Scan for the cell matching the given text and deliver its (X, Y) coordinate at center. 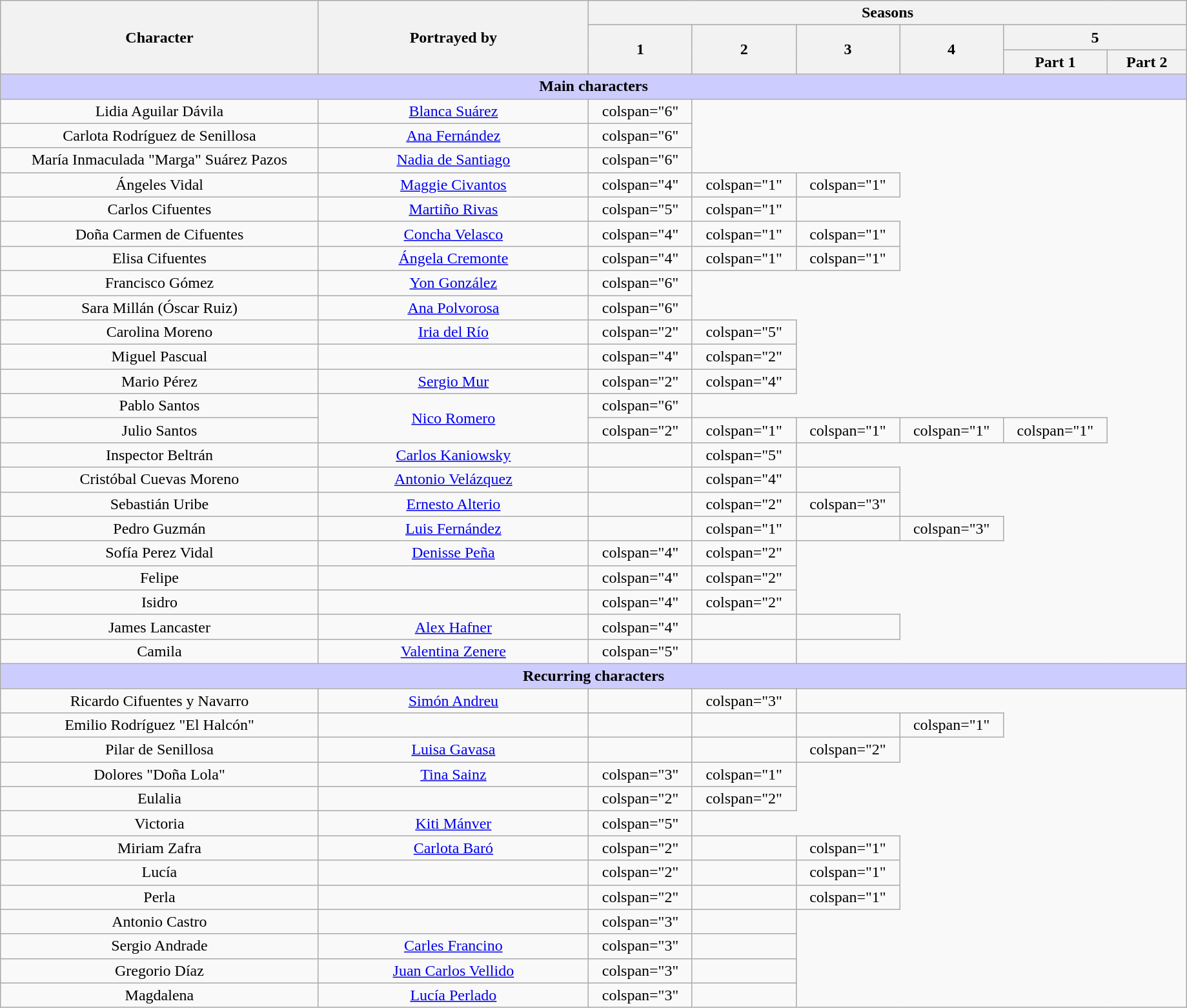
Cristóbal Cuevas Moreno (159, 479)
Pedro Guzmán (159, 529)
Denisse Peña (453, 553)
1 (640, 50)
Mario Pérez (159, 381)
Carolina Moreno (159, 332)
Eulalia (159, 799)
Lidia Aguilar Dávila (159, 111)
Dolores "Doña Lola" (159, 774)
Pablo Santos (159, 406)
Carlos Kaniowsky (453, 455)
Sergio Mur (453, 381)
Antonio Velázquez (453, 479)
Yon González (453, 283)
Miriam Zafra (159, 848)
Elisa Cifuentes (159, 258)
2 (744, 50)
3 (848, 50)
Miguel Pascual (159, 357)
Blanca Suárez (453, 111)
Concha Velasco (453, 234)
James Lancaster (159, 627)
Part 1 (1055, 62)
Sofía Perez Vidal (159, 553)
5 (1095, 37)
Lucía (159, 872)
Valentina Zenere (453, 651)
Ana Polvorosa (453, 308)
Ana Fernández (453, 136)
Sergio Andrade (159, 946)
Carles Francino (453, 946)
Doña Carmen de Cifuentes (159, 234)
Part 2 (1146, 62)
Alex Hafner (453, 627)
María Inmaculada "Marga" Suárez Pazos (159, 160)
Carlota Baró (453, 848)
Main characters (594, 86)
Antonio Castro (159, 922)
Martiño Rivas (453, 209)
Francisco Gómez (159, 283)
Carlos Cifuentes (159, 209)
Maggie Civantos (453, 185)
Juan Carlos Vellido (453, 971)
Julio Santos (159, 430)
Emilio Rodríguez "El Halcón" (159, 725)
Victoria (159, 823)
Ángela Cremonte (453, 258)
Kiti Mánver (453, 823)
Recurring characters (594, 676)
Camila (159, 651)
Iria del Río (453, 332)
Felipe (159, 578)
Nico Romero (453, 418)
Luis Fernández (453, 529)
Tina Sainz (453, 774)
Ángeles Vidal (159, 185)
Carlota Rodríguez de Senillosa (159, 136)
Lucía Perlado (453, 995)
Isidro (159, 602)
Perla (159, 897)
Inspector Beltrán (159, 455)
Gregorio Díaz (159, 971)
Ernesto Alterio (453, 504)
Luisa Gavasa (453, 750)
Portrayed by (453, 37)
Sebastián Uribe (159, 504)
Pilar de Senillosa (159, 750)
Simón Andreu (453, 700)
Nadia de Santiago (453, 160)
Ricardo Cifuentes y Navarro (159, 700)
Sara Millán (Óscar Ruiz) (159, 308)
Character (159, 37)
4 (951, 50)
Magdalena (159, 995)
Seasons (888, 13)
